From the cell containing the given text, extract its center point as [x, y] coordinate. 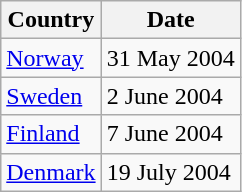
2 June 2004 [170, 96]
7 June 2004 [170, 134]
Denmark [51, 172]
Finland [51, 134]
31 May 2004 [170, 58]
19 July 2004 [170, 172]
Norway [51, 58]
Date [170, 20]
Country [51, 20]
Sweden [51, 96]
